For the text-containing cell, return its midpoint in [x, y] coordinate format. 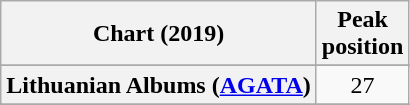
Peakposition [362, 34]
Lithuanian Albums (AGATA) [159, 85]
Chart (2019) [159, 34]
27 [362, 85]
